Capture the cell that displays the provided text and extract its (X, Y) central coordinate. 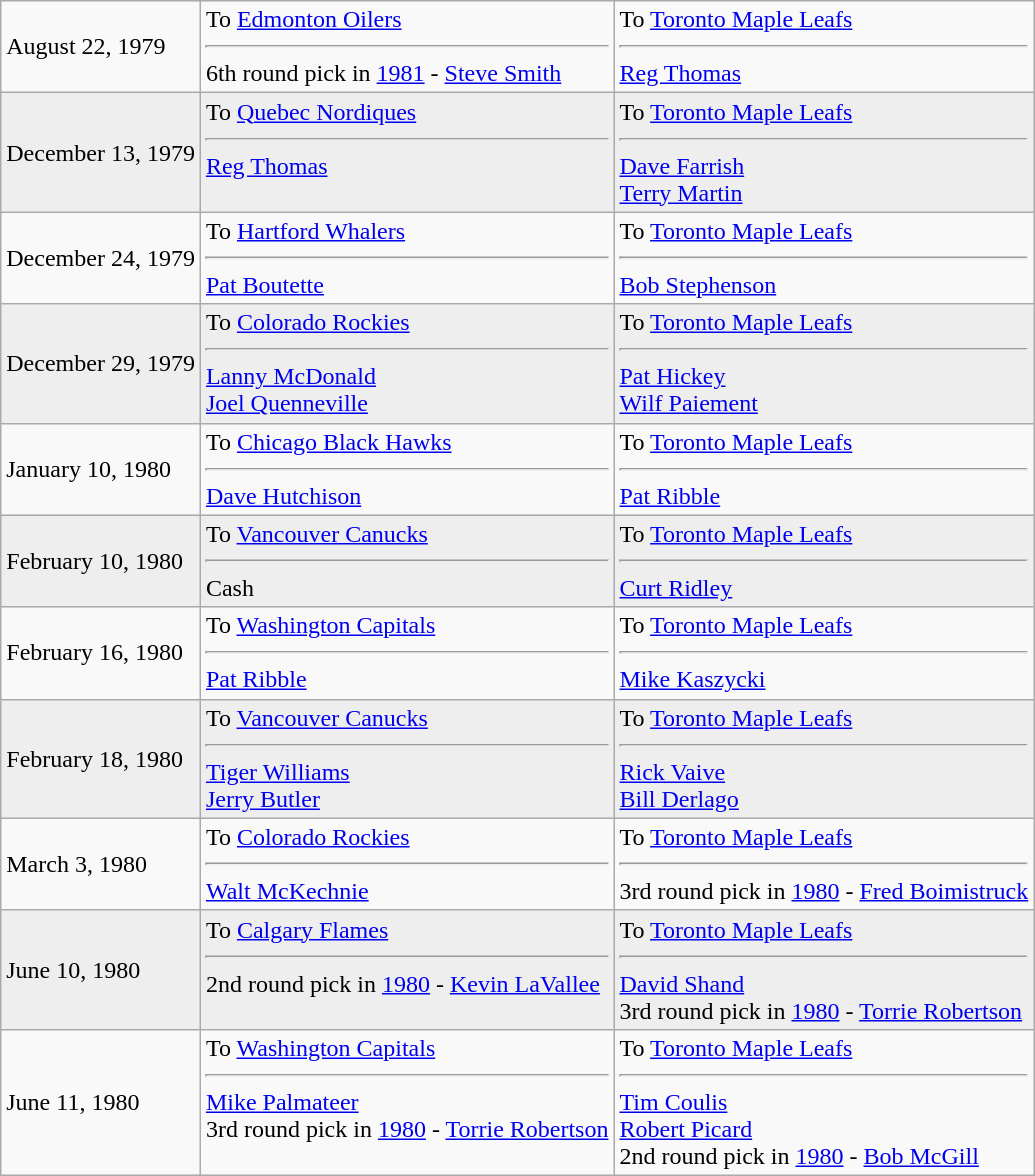
December 13, 1979 (101, 152)
To Toronto Maple LeafsPat Hickey Wilf Paiement (824, 364)
March 3, 1980 (101, 864)
December 24, 1979 (101, 258)
To Toronto Maple LeafsTim Coulis Robert Picard 2nd round pick in 1980 - Bob McGill (824, 1102)
To Toronto Maple LeafsDave Farrish Terry Martin (824, 152)
February 10, 1980 (101, 561)
To Vancouver CanucksTiger Williams Jerry Butler (407, 758)
To Toronto Maple LeafsBob Stephenson (824, 258)
To Toronto Maple LeafsPat Ribble (824, 469)
To Chicago Black HawksDave Hutchison (407, 469)
August 22, 1979 (101, 47)
To Calgary Flames2nd round pick in 1980 - Kevin LaVallee (407, 970)
June 10, 1980 (101, 970)
To Toronto Maple LeafsCurt Ridley (824, 561)
To Edmonton Oilers6th round pick in 1981 - Steve Smith (407, 47)
To Washington CapitalsMike Palmateer 3rd round pick in 1980 - Torrie Robertson (407, 1102)
January 10, 1980 (101, 469)
February 16, 1980 (101, 653)
To Colorado RockiesWalt McKechnie (407, 864)
To Vancouver CanucksCash (407, 561)
To Hartford WhalersPat Boutette (407, 258)
To Toronto Maple LeafsReg Thomas (824, 47)
To Toronto Maple LeafsRick Vaive Bill Derlago (824, 758)
To Quebec NordiquesReg Thomas (407, 152)
To Washington CapitalsPat Ribble (407, 653)
To Toronto Maple LeafsMike Kaszycki (824, 653)
June 11, 1980 (101, 1102)
February 18, 1980 (101, 758)
To Toronto Maple LeafsDavid Shand 3rd round pick in 1980 - Torrie Robertson (824, 970)
To Colorado RockiesLanny McDonald Joel Quenneville (407, 364)
December 29, 1979 (101, 364)
To Toronto Maple Leafs3rd round pick in 1980 - Fred Boimistruck (824, 864)
